Pinpoint the cell where the given text exists, returning its [X, Y] midpoint coordinate. 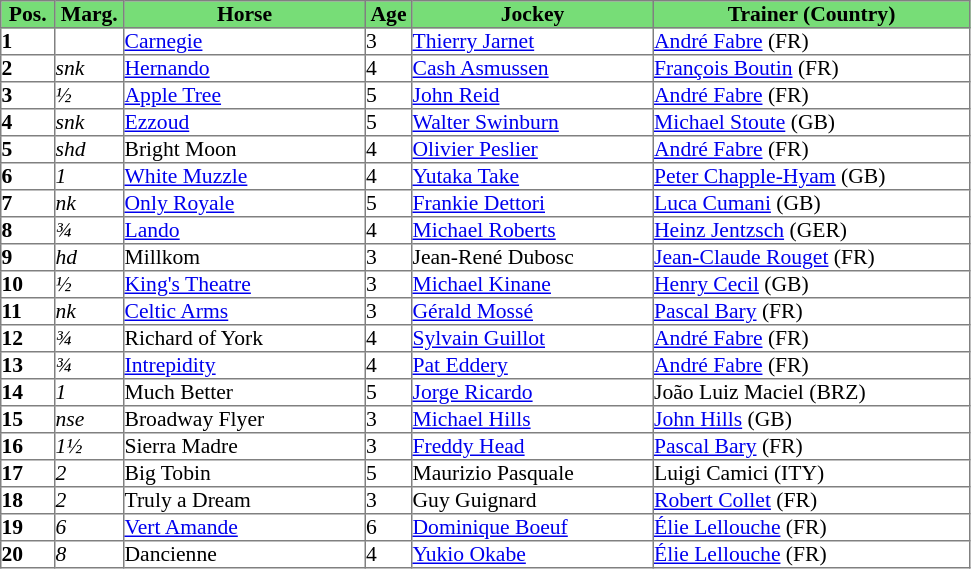
Richard of York [245, 338]
Sierra Madre [245, 446]
14 [28, 392]
Guy Guignard [533, 500]
Pos. [28, 14]
Gérald Mossé [533, 312]
Robert Collet (FR) [811, 500]
shd [90, 150]
Maurizio Pasquale [533, 474]
13 [28, 366]
Michael Kinane [533, 284]
Dancienne [245, 554]
François Boutin (FR) [811, 68]
Henry Cecil (GB) [811, 284]
10 [28, 284]
Apple Tree [245, 96]
16 [28, 446]
Marg. [90, 14]
Only Royale [245, 204]
Michael Roberts [533, 230]
Much Better [245, 392]
12 [28, 338]
20 [28, 554]
John Reid [533, 96]
John Hills (GB) [811, 420]
Peter Chapple-Hyam (GB) [811, 176]
Horse [245, 14]
Bright Moon [245, 150]
Luigi Camici (ITY) [811, 474]
Truly a Dream [245, 500]
hd [90, 258]
Trainer (Country) [811, 14]
Luca Cumani (GB) [811, 204]
Jean-René Dubosc [533, 258]
White Muzzle [245, 176]
Hernando [245, 68]
7 [28, 204]
Freddy Head [533, 446]
Michael Hills [533, 420]
Sylvain Guillot [533, 338]
15 [28, 420]
17 [28, 474]
Michael Stoute (GB) [811, 122]
Thierry Jarnet [533, 42]
11 [28, 312]
Broadway Flyer [245, 420]
Jorge Ricardo [533, 392]
Jean-Claude Rouget (FR) [811, 258]
Intrepidity [245, 366]
Olivier Peslier [533, 150]
Frankie Dettori [533, 204]
Cash Asmussen [533, 68]
nse [90, 420]
Dominique Boeuf [533, 528]
Jockey [533, 14]
Age [388, 14]
Walter Swinburn [533, 122]
João Luiz Maciel (BRZ) [811, 392]
Millkom [245, 258]
Vert Amande [245, 528]
Lando [245, 230]
Ezzoud [245, 122]
Celtic Arms [245, 312]
King's Theatre [245, 284]
Yukio Okabe [533, 554]
Carnegie [245, 42]
9 [28, 258]
1½ [90, 446]
Heinz Jentzsch (GER) [811, 230]
Pat Eddery [533, 366]
18 [28, 500]
Yutaka Take [533, 176]
Big Tobin [245, 474]
19 [28, 528]
